Capture the cell that displays the provided text and extract its (X, Y) central coordinate. 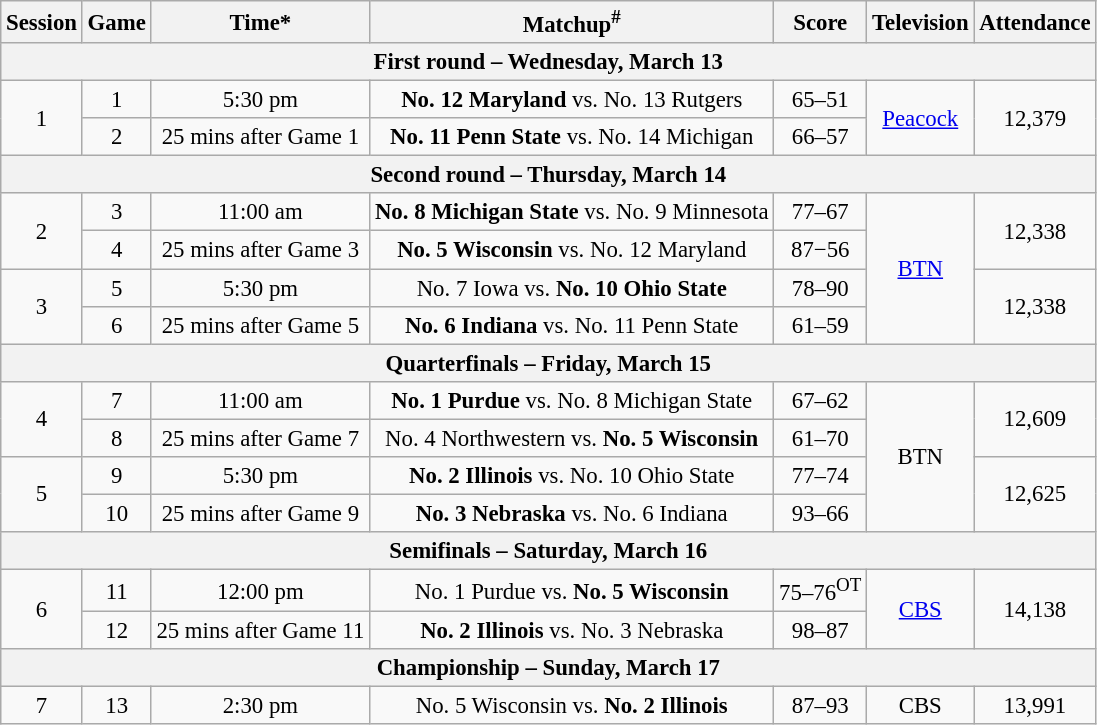
No. 2 Illinois vs. No. 3 Nebraska (572, 631)
12,379 (1035, 118)
No. 5 Wisconsin vs. No. 12 Maryland (572, 250)
61–70 (820, 438)
No. 7 Iowa vs. No. 10 Ohio State (572, 288)
25 mins after Game 7 (260, 438)
No. 2 Illinois vs. No. 10 Ohio State (572, 476)
No. 1 Purdue vs. No. 8 Michigan State (572, 400)
Session (42, 22)
Championship – Sunday, March 17 (548, 668)
61–59 (820, 325)
12:00 pm (260, 590)
25 mins after Game 9 (260, 513)
66–57 (820, 137)
67–62 (820, 400)
No. 1 Purdue vs. No. 5 Wisconsin (572, 590)
25 mins after Game 11 (260, 631)
12,609 (1035, 418)
Quarterfinals – Friday, March 15 (548, 363)
65–51 (820, 100)
No. 8 Michigan State vs. No. 9 Minnesota (572, 213)
77–67 (820, 213)
25 mins after Game 5 (260, 325)
No. 11 Penn State vs. No. 14 Michigan (572, 137)
Game (116, 22)
Time* (260, 22)
First round – Wednesday, March 13 (548, 62)
No. 5 Wisconsin vs. No. 2 Illinois (572, 706)
8 (116, 438)
14,138 (1035, 609)
2:30 pm (260, 706)
No. 4 Northwestern vs. No. 5 Wisconsin (572, 438)
No. 12 Maryland vs. No. 13 Rutgers (572, 100)
Peacock (920, 118)
Attendance (1035, 22)
Score (820, 22)
13 (116, 706)
No. 3 Nebraska vs. No. 6 Indiana (572, 513)
77–74 (820, 476)
93–66 (820, 513)
25 mins after Game 3 (260, 250)
75–76OT (820, 590)
87−56 (820, 250)
11 (116, 590)
78–90 (820, 288)
87–93 (820, 706)
Matchup# (572, 22)
12 (116, 631)
98–87 (820, 631)
25 mins after Game 1 (260, 137)
9 (116, 476)
13,991 (1035, 706)
Television (920, 22)
12,625 (1035, 494)
Second round – Thursday, March 14 (548, 175)
Semifinals – Saturday, March 16 (548, 551)
10 (116, 513)
No. 6 Indiana vs. No. 11 Penn State (572, 325)
